Pinpoint the cell where the given text exists, returning its [x, y] midpoint coordinate. 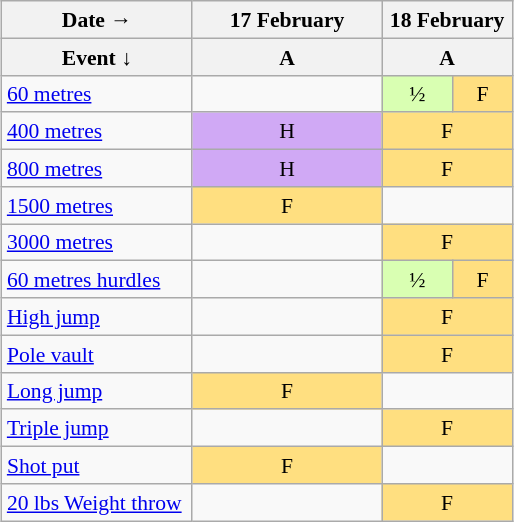
Date → [97, 20]
800 metres [97, 168]
60 metres hurdles [97, 280]
Long jump [97, 390]
60 metres [97, 94]
1500 metres [97, 204]
Triple jump [97, 428]
Pole vault [97, 354]
18 February [447, 20]
High jump [97, 316]
Shot put [97, 464]
Event ↓ [97, 56]
20 lbs Weight throw [97, 502]
17 February [287, 20]
3000 metres [97, 242]
400 metres [97, 130]
